Detect which cell encompasses the target text, then output its (X, Y) center coordinate. 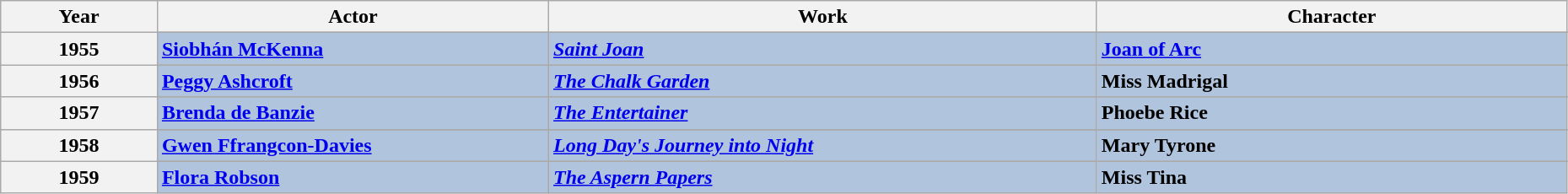
Miss Madrigal (1331, 81)
Gwen Ffrangcon-Davies (353, 145)
The Aspern Papers (823, 177)
The Chalk Garden (823, 81)
1957 (79, 113)
Siobhán McKenna (353, 49)
Phoebe Rice (1331, 113)
1956 (79, 81)
Actor (353, 17)
1958 (79, 145)
Mary Tyrone (1331, 145)
1959 (79, 177)
Work (823, 17)
Long Day's Journey into Night (823, 145)
Joan of Arc (1331, 49)
1955 (79, 49)
Year (79, 17)
Brenda de Banzie (353, 113)
Miss Tina (1331, 177)
Peggy Ashcroft (353, 81)
Saint Joan (823, 49)
Flora Robson (353, 177)
The Entertainer (823, 113)
Character (1331, 17)
